Pinpoint the cell where the given text exists, returning its [x, y] midpoint coordinate. 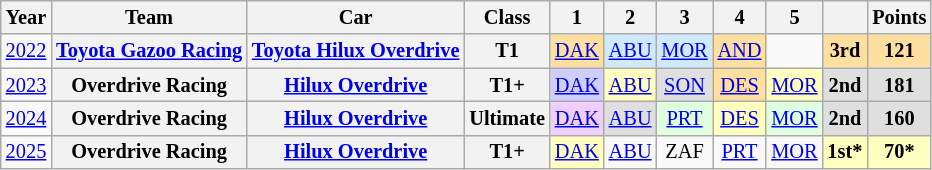
5 [794, 17]
4 [740, 17]
121 [899, 51]
Toyota Gazoo Racing [149, 51]
Car [356, 17]
Year [26, 17]
Toyota Hilux Overdrive [356, 51]
2023 [26, 85]
2024 [26, 118]
Points [899, 17]
ZAF [684, 152]
Class [507, 17]
AND [740, 51]
70* [899, 152]
Team [149, 17]
3rd [846, 51]
2 [630, 17]
3 [684, 17]
181 [899, 85]
T1 [507, 51]
Ultimate [507, 118]
1 [577, 17]
SON [684, 85]
1st* [846, 152]
2022 [26, 51]
2025 [26, 152]
160 [899, 118]
